Output the [X, Y] coordinate of the center of the cell containing the given text.  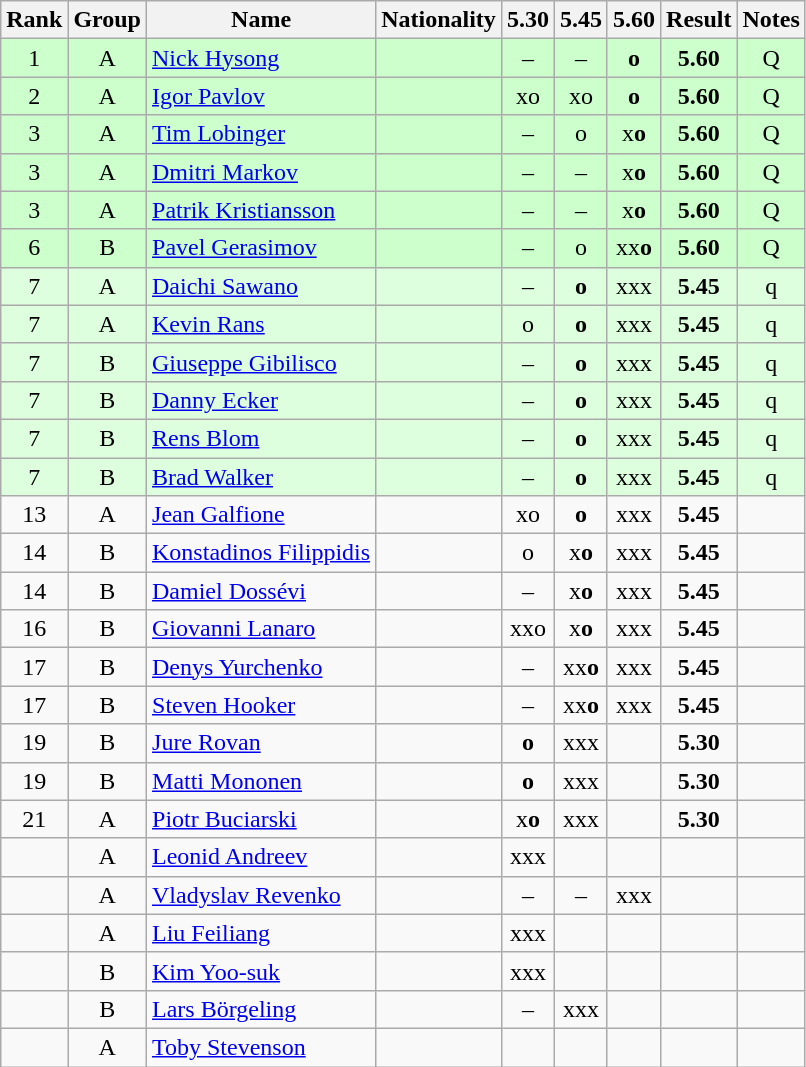
Giovanni Lanaro [262, 629]
1 [34, 58]
Result [699, 20]
Rens Blom [262, 438]
16 [34, 629]
Kim Yoo-suk [262, 971]
Patrik Kristiansson [262, 210]
Kevin Rans [262, 324]
Leonid Andreev [262, 857]
Liu Feiliang [262, 933]
Damiel Dossévi [262, 591]
Daichi Sawano [262, 286]
Group [108, 20]
Piotr Buciarski [262, 819]
Name [262, 20]
Rank [34, 20]
6 [34, 248]
Tim Lobinger [262, 134]
Steven Hooker [262, 705]
Toby Stevenson [262, 1047]
Matti Mononen [262, 781]
21 [34, 819]
Brad Walker [262, 477]
Igor Pavlov [262, 96]
Giuseppe Gibilisco [262, 362]
Notes [771, 20]
Nick Hysong [262, 58]
Pavel Gerasimov [262, 248]
Denys Yurchenko [262, 667]
Konstadinos Filippidis [262, 553]
Nationality [439, 20]
Jure Rovan [262, 743]
13 [34, 515]
Lars Börgeling [262, 1009]
2 [34, 96]
Vladyslav Revenko [262, 895]
Dmitri Markov [262, 172]
Jean Galfione [262, 515]
Danny Ecker [262, 400]
